Provide the (X, Y) coordinate of the cell's center where the given text is located.  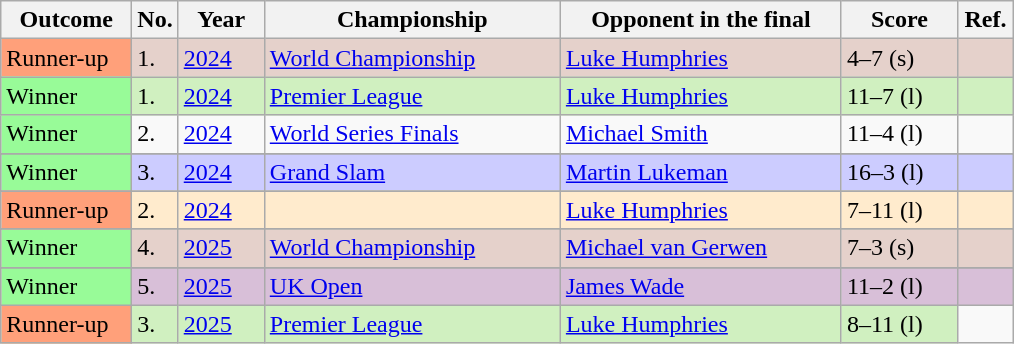
Grand Slam (412, 172)
Martin Lukeman (700, 172)
Year (221, 20)
UK Open (412, 286)
James Wade (700, 286)
Score (899, 20)
Championship (412, 20)
16–3 (l) (899, 172)
7–3 (s) (899, 248)
World Series Finals (412, 134)
11–4 (l) (899, 134)
11–2 (l) (899, 286)
Outcome (66, 20)
5. (155, 286)
Ref. (985, 20)
Michael Smith (700, 134)
4. (155, 248)
7–11 (l) (899, 210)
Michael van Gerwen (700, 248)
4–7 (s) (899, 58)
11–7 (l) (899, 96)
Opponent in the final (700, 20)
8–11 (l) (899, 324)
No. (155, 20)
